Search for the cell housing the specified text and yield its [X, Y] center coordinate. 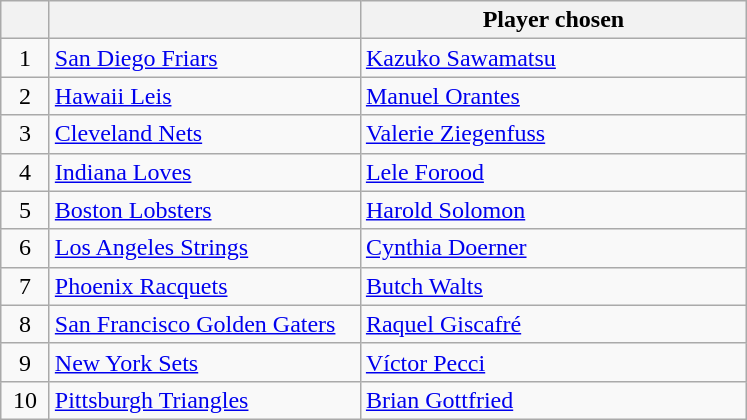
8 [26, 324]
Hawaii Leis [204, 96]
5 [26, 210]
Valerie Ziegenfuss [553, 134]
Pittsburgh Triangles [204, 400]
7 [26, 286]
6 [26, 248]
Butch Walts [553, 286]
Kazuko Sawamatsu [553, 58]
San Diego Friars [204, 58]
Phoenix Racquets [204, 286]
Boston Lobsters [204, 210]
1 [26, 58]
Manuel Orantes [553, 96]
Víctor Pecci [553, 362]
New York Sets [204, 362]
9 [26, 362]
4 [26, 172]
San Francisco Golden Gaters [204, 324]
3 [26, 134]
10 [26, 400]
2 [26, 96]
Lele Forood [553, 172]
Indiana Loves [204, 172]
Player chosen [553, 20]
Brian Gottfried [553, 400]
Raquel Giscafré [553, 324]
Harold Solomon [553, 210]
Los Angeles Strings [204, 248]
Cynthia Doerner [553, 248]
Cleveland Nets [204, 134]
